Return [x, y] of the center of cell containing provided text 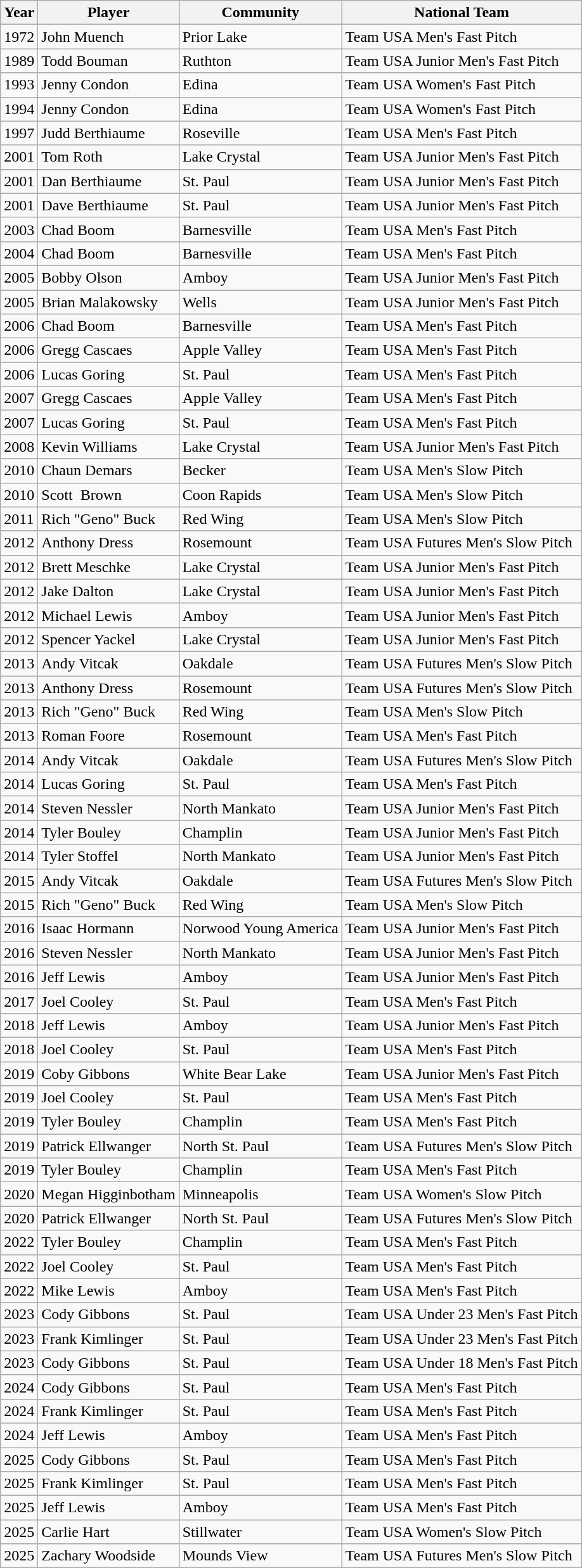
Roman Foore [108, 736]
Brian Malakowsky [108, 302]
Jake Dalton [108, 591]
Stillwater [260, 1532]
Scott Brown [108, 495]
2008 [19, 447]
Mike Lewis [108, 1291]
Mounds View [260, 1556]
2017 [19, 1001]
Carlie Hart [108, 1532]
Prior Lake [260, 37]
National Team [462, 13]
2011 [19, 519]
Chaun Demars [108, 471]
Judd Berthiaume [108, 133]
1993 [19, 85]
Community [260, 13]
Coon Rapids [260, 495]
Spencer Yackel [108, 639]
Player [108, 13]
Megan Higginbotham [108, 1194]
Kevin Williams [108, 447]
Team USA Under 18 Men's Fast Pitch [462, 1363]
Isaac Hormann [108, 929]
1997 [19, 133]
Roseville [260, 133]
Brett Meschke [108, 567]
Dan Berthiaume [108, 181]
1972 [19, 37]
Zachary Woodside [108, 1556]
White Bear Lake [260, 1074]
Tom Roth [108, 157]
1994 [19, 109]
Becker [260, 471]
Todd Bouman [108, 61]
Bobby Olson [108, 277]
Michael Lewis [108, 615]
Minneapolis [260, 1194]
Norwood Young America [260, 929]
Year [19, 13]
Wells [260, 302]
Ruthton [260, 61]
2003 [19, 229]
Dave Berthiaume [108, 205]
John Muench [108, 37]
2004 [19, 253]
Tyler Stoffel [108, 857]
Coby Gibbons [108, 1074]
1989 [19, 61]
